Output the [X, Y] coordinate of the center of the cell containing the given text.  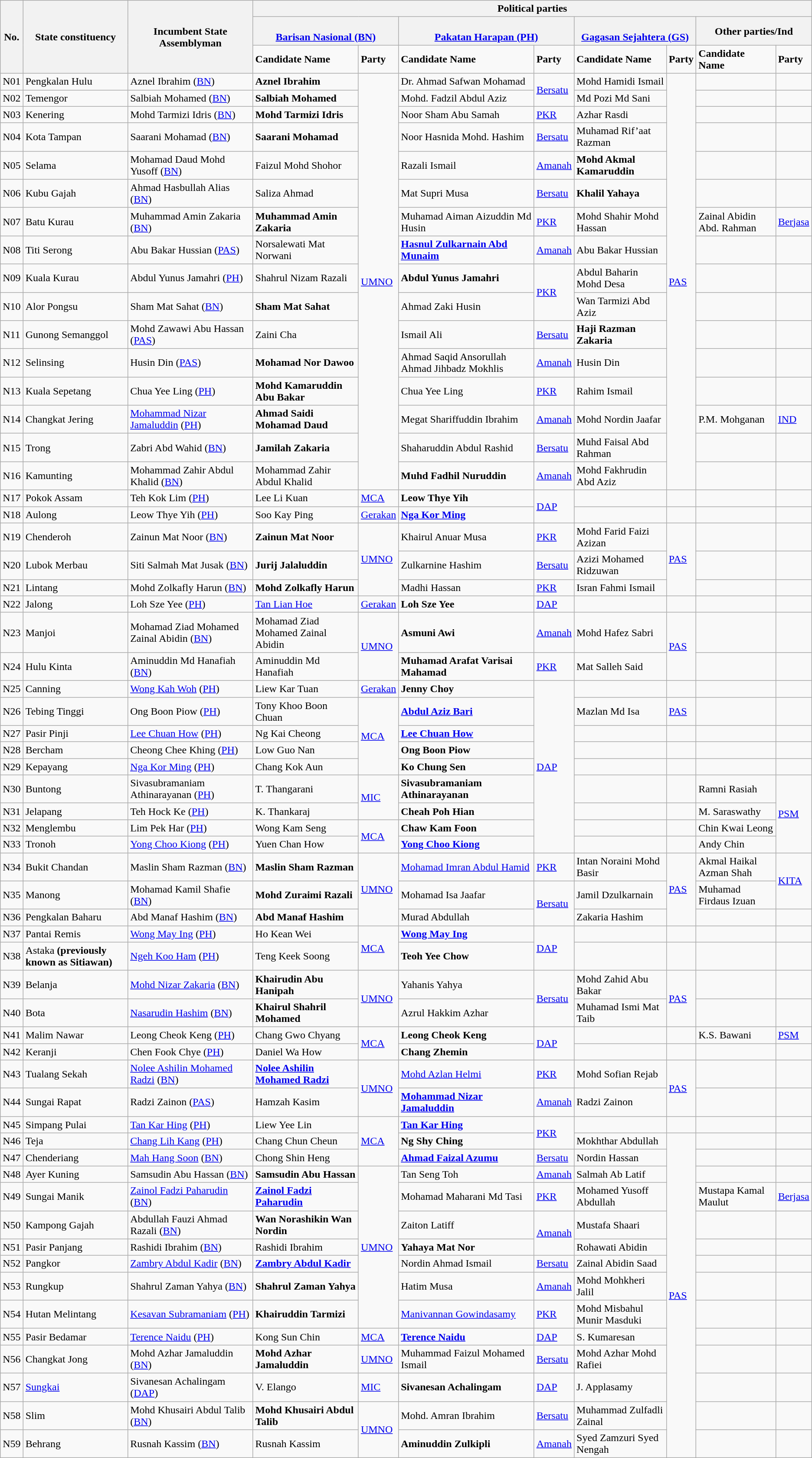
Samsudin Abu Hassan (BN) [190, 1174]
Abdul Aziz Bari [466, 711]
N56 [12, 1359]
Nasarudin Hashim (BN) [190, 1013]
Siti Salmah Mat Jusak (BN) [190, 565]
Mohammad Zahir Abdul Khalid [305, 476]
Chua Yee Ling [466, 391]
N27 [12, 734]
Maslin Sham Razman (BN) [190, 867]
Sivasubramaniam Athinarayanan (PH) [190, 789]
Kuala Kurau [75, 278]
Ng Kai Cheong [305, 734]
Belanja [75, 984]
Khalil Yahaya [620, 194]
Ahmad Hasbullah Alias (BN) [190, 194]
Mohamad Isa Jaafar [466, 895]
Shahrul Zaman Yahya (BN) [190, 1286]
Aminuddin Md Hanafiah [305, 667]
Mohd Zawawi Abu Hassan (PAS) [190, 335]
M. Saraswathy [736, 811]
N53 [12, 1286]
Muhamad Rif’aat Razman [620, 137]
Pasir Panjang [75, 1247]
Hamzah Kasim [305, 1102]
Shahrul Zaman Yahya [305, 1286]
Abd Manaf Hashim [305, 917]
Ko Chung Sen [466, 767]
Zainol Fadzi Paharudin (BN) [190, 1197]
N29 [12, 767]
Ahmad Zaki Husin [466, 306]
Temengor [75, 98]
Abdullah Fauzi Ahmad Razali (BN) [190, 1225]
N30 [12, 789]
Shahrul Nizam Razali [305, 278]
Incumbent State Assemblyman [190, 37]
N08 [12, 250]
Lintang [75, 588]
Mohd Farid Faizi Azizan [620, 537]
Hatim Musa [466, 1286]
Loh Sze Yee [466, 604]
Ng Shy Ching [466, 1141]
Aznel Ibrahim (BN) [190, 82]
IND [794, 419]
N15 [12, 448]
Ho Kean Wei [305, 934]
Chenderoh [75, 537]
Zulkarnine Hashim [466, 565]
Chang Zhemin [466, 1051]
Muhammad Amin Zakaria (BN) [190, 221]
Azrul Hakkim Azhar [466, 1013]
Muhamad Ismi Mat Taib [620, 1013]
Kesavan Subramaniam (PH) [190, 1314]
Rohawati Abidin [620, 1247]
Other parties/Ind [754, 31]
N24 [12, 667]
Murad Abdullah [466, 917]
Noor Hasnida Mohd. Hashim [466, 137]
Leow Thye Yih [466, 498]
Mohd Tarmizi Idris (BN) [190, 115]
Pasir Pinji [75, 734]
N02 [12, 98]
Mohamed Yusoff Abdullah [620, 1197]
Malim Nawar [75, 1035]
Titi Serong [75, 250]
Intan Noraini Mohd Basir [620, 867]
Samsudin Abu Hassan [305, 1174]
N40 [12, 1013]
Tronoh [75, 844]
T. Thangarani [305, 789]
Zakaria Hashim [620, 917]
Mohd Zolkafly Harun (BN) [190, 588]
Terence Naidu (PH) [190, 1336]
Saarani Mohamad (BN) [190, 137]
Hasnul Zulkarnain Abd Munaim [466, 250]
Wong May Ing (PH) [190, 934]
Mazlan Md Isa [620, 711]
N23 [12, 632]
Ismail Ali [466, 335]
Mohd Hamidi Ismail [620, 82]
Mohd Sofian Rejab [620, 1074]
Zainun Mat Noor [305, 537]
Mohamad Kamil Shafie (BN) [190, 895]
N33 [12, 844]
N52 [12, 1264]
Behrang [75, 1444]
Wong May Ing [466, 934]
Wan Tarmizi Abd Aziz [620, 306]
N31 [12, 811]
Khairudin Abu Hanipah [305, 984]
Andy Chin [736, 844]
Tebing Tinggi [75, 711]
Alor Pongsu [75, 306]
Rashidi Ibrahim [305, 1247]
Gagasan Sejahtera (GS) [635, 31]
N50 [12, 1225]
Sivanesan Achalingam (DAP) [190, 1387]
N44 [12, 1102]
Zainun Mat Noor (BN) [190, 537]
N10 [12, 306]
Manivannan Gowindasamy [466, 1314]
Muhammad Amin Zakaria [305, 221]
Loh Sze Yee (PH) [190, 604]
Leong Cheok Keng (PH) [190, 1035]
Khairul Shahril Mohamed [305, 1013]
Nga Kor Ming [466, 515]
Salmah Ab Latif [620, 1174]
Salbiah Mohamed (BN) [190, 98]
Asmuni Awi [466, 632]
Leong Cheok Keng [466, 1035]
Mah Hang Soon (BN) [190, 1158]
Hutan Melintang [75, 1314]
Pantai Remis [75, 934]
Teng Keek Soong [305, 956]
Muhamad Aiman Aizuddin Md Husin [466, 221]
Azhar Rasdi [620, 115]
Muhd Faisal Abd Rahman [620, 448]
Mohd Shahir Mohd Hassan [620, 221]
Batu Kurau [75, 221]
Kepayang [75, 767]
Chang Gwo Chyang [305, 1035]
Ramni Rasiah [736, 789]
Mohd Khusairi Abdul Talib [305, 1415]
Mohammad Zahir Abdul Khalid (BN) [190, 476]
N54 [12, 1314]
Daniel Wa How [305, 1051]
Sham Mat Sahat (BN) [190, 306]
Rusnah Kassim [305, 1444]
Buntong [75, 789]
S. Kumaresan [620, 1336]
N03 [12, 115]
Barisan Nasional (BN) [326, 31]
N32 [12, 828]
Lee Chuan How [466, 734]
Nordin Ahmad Ismail [466, 1264]
Mohd Azhar Jamaluddin [305, 1359]
Zainol Fadzi Paharudin [305, 1197]
Chenderiang [75, 1158]
N41 [12, 1035]
Muhamad Firdaus Izuan [736, 895]
Salbiah Mohamed [305, 98]
Norsalewati Mat Norwani [305, 250]
Yahanis Yahya [466, 984]
Noor Sham Abu Samah [466, 115]
Abu Bakar Hussian (PAS) [190, 250]
Chang Lih Kang (PH) [190, 1141]
Teh Hock Ke (PH) [190, 811]
Ayer Kuning [75, 1174]
Abdul Baharin Mohd Desa [620, 278]
Wan Norashikin Wan Nordin [305, 1225]
Mohd Kamaruddin Abu Bakar [305, 391]
Shaharuddin Abdul Rashid [466, 448]
Chang Chun Cheun [305, 1141]
Rusnah Kassim (BN) [190, 1444]
Cheong Chee Khing (PH) [190, 750]
Sivanesan Achalingam [466, 1387]
Haji Razman Zakaria [620, 335]
N18 [12, 515]
Mohd Mohkheri Jalil [620, 1286]
Rashidi Ibrahim (BN) [190, 1247]
Mohd Fakhrudin Abd Aziz [620, 476]
Mohd Azhar Jamaluddin (BN) [190, 1359]
Nolee Ashilin Mohamed Radzi (BN) [190, 1074]
Hulu Kinta [75, 667]
Kamunting [75, 476]
N01 [12, 82]
N49 [12, 1197]
Lim Pek Har (PH) [190, 828]
N17 [12, 498]
Mohd Azlan Helmi [466, 1074]
Wong Kah Woh (PH) [190, 689]
Simpang Pulai [75, 1125]
Ngeh Koo Ham (PH) [190, 956]
Teh Kok Lim (PH) [190, 498]
Aznel Ibrahim [305, 82]
Manjoi [75, 632]
K. Thankaraj [305, 811]
Mohd Tarmizi Idris [305, 115]
Muhamad Arafat Varisai Mahamad [466, 667]
Gunong Semanggol [75, 335]
Tan Seng Toh [466, 1174]
No. [12, 37]
Soo Kay Ping [305, 515]
Yuen Chan How [305, 844]
Dr. Ahmad Safwan Mohamad [466, 82]
Selinsing [75, 363]
Astaka (previously known as Sitiawan) [75, 956]
Muhammad Faizul Mohamed Ismail [466, 1359]
Tan Kar Hing (PH) [190, 1125]
Zainal Abidin Abd. Rahman [736, 221]
N19 [12, 537]
P.M. Mohganan [736, 419]
Nga Kor Ming (PH) [190, 767]
N28 [12, 750]
Megat Shariffuddin Ibrahim [466, 419]
Sungai Rapat [75, 1102]
N13 [12, 391]
N21 [12, 588]
Liew Yee Lin [305, 1125]
N35 [12, 895]
Bota [75, 1013]
Khairul Anuar Musa [466, 537]
Mohd Hafez Sabri [620, 632]
Leow Thye Yih (PH) [190, 515]
N12 [12, 363]
Zambry Abdul Kadir (BN) [190, 1264]
Md Pozi Md Sani [620, 98]
Mat Salleh Said [620, 667]
Mohd Misbahul Munir Masduki [620, 1314]
Zambry Abdul Kadir [305, 1264]
Mohd Zolkafly Harun [305, 588]
J. Applasamy [620, 1387]
Zaiton Latiff [466, 1225]
Mohamad Ziad Mohamed Zainal Abidin (BN) [190, 632]
Zaini Cha [305, 335]
Ahmad Saidi Mohamad Daud [305, 419]
Pengkalan Hulu [75, 82]
Jenny Choy [466, 689]
Chua Yee Ling (PH) [190, 391]
N20 [12, 565]
N47 [12, 1158]
Bercham [75, 750]
N46 [12, 1141]
Mohd Nizar Zakaria (BN) [190, 984]
Yong Choo Kiong (PH) [190, 844]
Mat Supri Musa [466, 194]
Selama [75, 165]
Mohammad Nizar Jamaluddin [466, 1102]
Rahim Ismail [620, 391]
Radzi Zainon (PAS) [190, 1102]
Changkat Jering [75, 419]
Aminuddin Md Hanafiah (BN) [190, 667]
Tan Kar Hing [466, 1125]
Syed Zamzuri Syed Nengah [620, 1444]
N58 [12, 1415]
Faizul Mohd Shohor [305, 165]
N59 [12, 1444]
Akmal Haikal Azman Shah [736, 867]
N39 [12, 984]
Pokok Assam [75, 498]
Mohamad Nor Dawoo [305, 363]
Political parties [532, 9]
Tony Khoo Boon Chuan [305, 711]
N45 [12, 1125]
Mohd Akmal Kamaruddin [620, 165]
N16 [12, 476]
Sivasubramaniam Athinarayanan [466, 789]
Mohammad Nizar Jamaluddin (PH) [190, 419]
Nordin Hassan [620, 1158]
Mohamad Maharani Md Tasi [466, 1197]
Ahmad Saqid Ansorullah Ahmad Jihbadz Mokhlis [466, 363]
Aulong [75, 515]
Aminuddin Zulkipli [466, 1444]
Mohamad Imran Abdul Hamid [466, 867]
Sham Mat Sahat [305, 306]
Jamilah Zakaria [305, 448]
Mohd Khusairi Abdul Talib (BN) [190, 1415]
Maslin Sham Razman [305, 867]
Wong Kam Seng [305, 828]
Mohd Zahid Abu Bakar [620, 984]
N07 [12, 221]
Mohd Nordin Jaafar [620, 419]
Abdul Yunus Jamahri (PH) [190, 278]
Zainal Abidin Saad [620, 1264]
N42 [12, 1051]
Ong Boon Piow [466, 750]
Chen Fook Chye (PH) [190, 1051]
K.S. Bawani [736, 1035]
Abu Bakar Hussian [620, 250]
Razali Ismail [466, 165]
Sungkai [75, 1387]
Mohamad Daud Mohd Yusoff (BN) [190, 165]
Zabri Abd Wahid (BN) [190, 448]
Ong Boon Piow (PH) [190, 711]
Kubu Gajah [75, 194]
Mohd. Amran Ibrahim [466, 1415]
N43 [12, 1074]
N34 [12, 867]
N26 [12, 711]
Tan Lian Hoe [305, 604]
Teja [75, 1141]
Sungai Manik [75, 1197]
N11 [12, 335]
N22 [12, 604]
N36 [12, 917]
KITA [794, 881]
Jurij Jalaluddin [305, 565]
Chaw Kam Foon [466, 828]
Rungkup [75, 1286]
Saarani Mohamad [305, 137]
Muhd Fadhil Nuruddin [466, 476]
Muhammad Zulfadli Zainal [620, 1415]
Madhi Hassan [466, 588]
Mohamad Ziad Mohamed Zainal Abidin [305, 632]
State constituency [75, 37]
Changkat Jong [75, 1359]
Menglembu [75, 828]
N48 [12, 1174]
Lee Li Kuan [305, 498]
Canning [75, 689]
Mohd Azhar Mohd Rafiei [620, 1359]
Liew Kar Tuan [305, 689]
Pangkor [75, 1264]
Abdul Yunus Jamahri [466, 278]
Khairuddin Tarmizi [305, 1314]
N25 [12, 689]
Keranji [75, 1051]
Trong [75, 448]
Bukit Chandan [75, 867]
Pakatan Harapan (PH) [487, 31]
Pasir Bedamar [75, 1336]
Mohd. Fadzil Abdul Aziz [466, 98]
Jamil Dzulkarnain [620, 895]
Terence Naidu [466, 1336]
Tualang Sekah [75, 1074]
Teoh Yee Chow [466, 956]
Nolee Ashilin Mohamed Radzi [305, 1074]
Manong [75, 895]
Radzi Zainon [620, 1102]
Ahmad Faizal Azumu [466, 1158]
Mustafa Shaari [620, 1225]
N38 [12, 956]
N06 [12, 194]
N09 [12, 278]
Yahaya Mat Nor [466, 1247]
N51 [12, 1247]
Chin Kwai Leong [736, 828]
N04 [12, 137]
Pengkalan Baharu [75, 917]
Husin Din [620, 363]
Lee Chuan How (PH) [190, 734]
Slim [75, 1415]
Isran Fahmi Ismail [620, 588]
Saliza Ahmad [305, 194]
Azizi Mohamed Ridzuwan [620, 565]
Chang Kok Aun [305, 767]
N57 [12, 1387]
Kuala Sepetang [75, 391]
N05 [12, 165]
Mohd Zuraimi Razali [305, 895]
N37 [12, 934]
V. Elango [305, 1387]
N14 [12, 419]
Cheah Poh Hian [466, 811]
Low Guo Nan [305, 750]
Husin Din (PAS) [190, 363]
N55 [12, 1336]
Jalong [75, 604]
Kenering [75, 115]
Lubok Merbau [75, 565]
Chong Shin Heng [305, 1158]
Kampong Gajah [75, 1225]
Kong Sun Chin [305, 1336]
Kota Tampan [75, 137]
Yong Choo Kiong [466, 844]
Mokhthar Abdullah [620, 1141]
Jelapang [75, 811]
Mustapa Kamal Maulut [736, 1197]
Abd Manaf Hashim (BN) [190, 917]
